Locate the cell with the specified text and output its (X, Y) center coordinate. 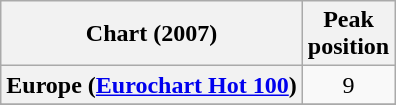
Europe (Eurochart Hot 100) (152, 85)
Chart (2007) (152, 34)
9 (348, 85)
Peakposition (348, 34)
